Pinpoint the cell where the given text exists, returning its (x, y) midpoint coordinate. 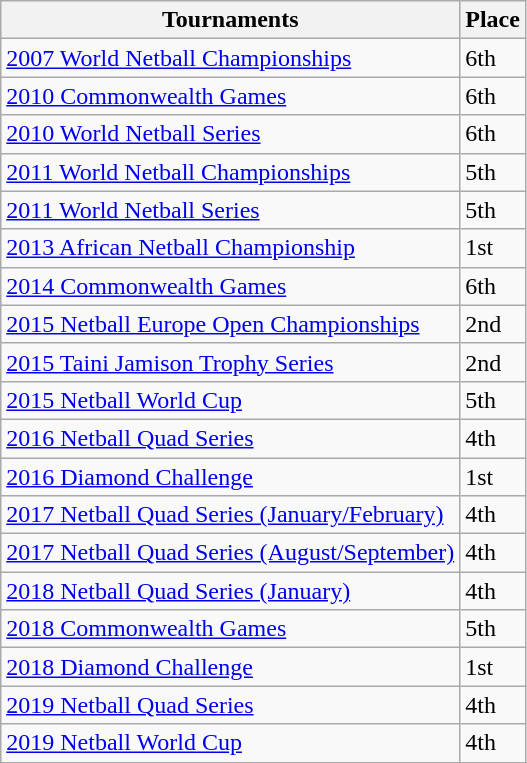
2007 World Netball Championships (230, 58)
2018 Commonwealth Games (230, 629)
2018 Netball Quad Series (January) (230, 591)
2018 Diamond Challenge (230, 667)
2017 Netball Quad Series (August/September) (230, 553)
2013 African Netball Championship (230, 248)
2016 Netball Quad Series (230, 438)
2019 Netball Quad Series (230, 705)
Place (493, 20)
2015 Netball World Cup (230, 400)
2010 Commonwealth Games (230, 96)
2016 Diamond Challenge (230, 477)
Tournaments (230, 20)
2010 World Netball Series (230, 134)
2015 Taini Jamison Trophy Series (230, 362)
2011 World Netball Championships (230, 172)
2015 Netball Europe Open Championships (230, 324)
2011 World Netball Series (230, 210)
2019 Netball World Cup (230, 743)
2014 Commonwealth Games (230, 286)
2017 Netball Quad Series (January/February) (230, 515)
